Locate the cell with the specified text and output its [X, Y] center coordinate. 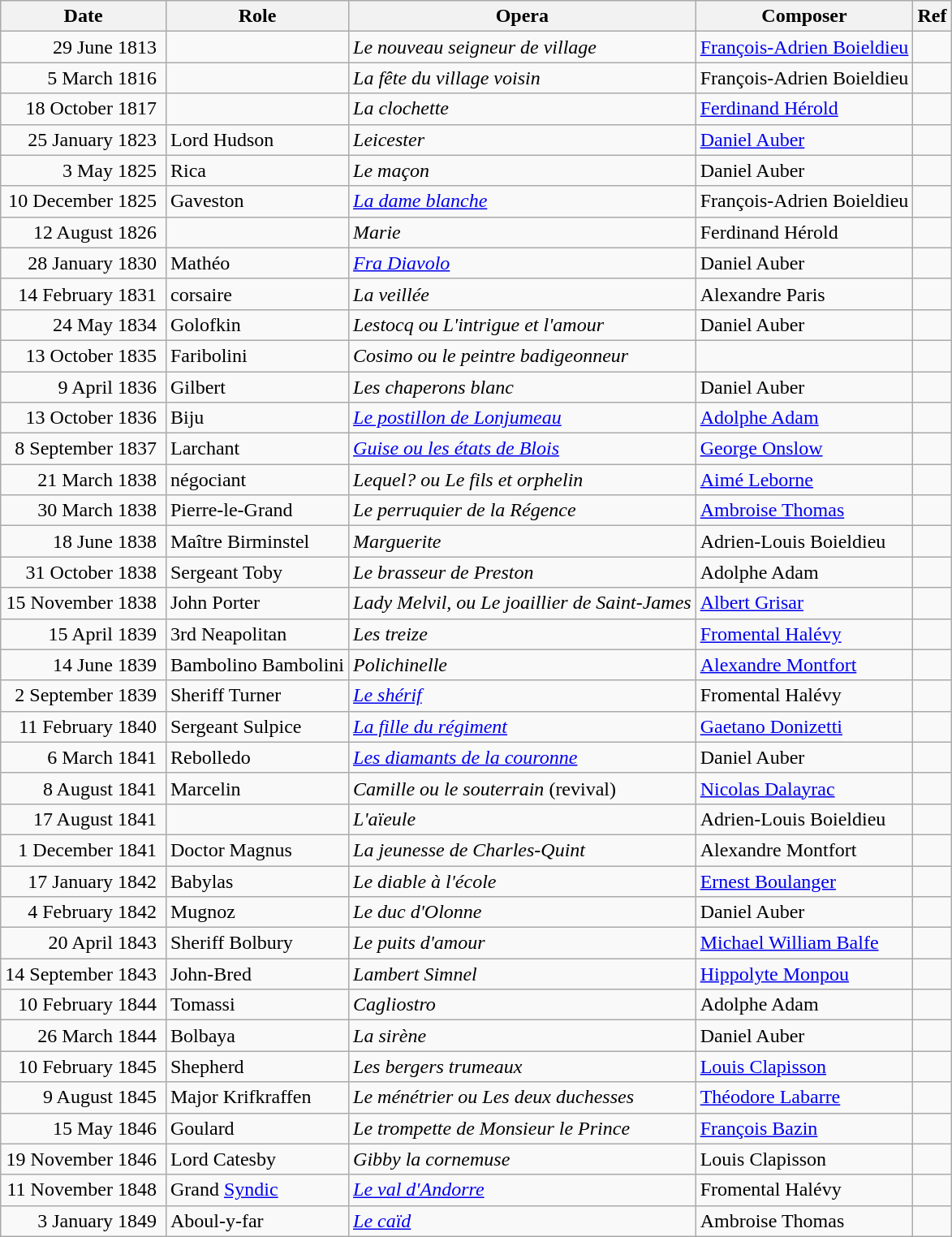
Lequel? ou Le fils et orphelin [523, 480]
12 August 1826 [84, 232]
François Bazin [804, 1128]
17 August 1841 [84, 819]
11 February 1840 [84, 726]
Polichinelle [523, 665]
Tomassi [256, 1005]
31 October 1838 [84, 572]
Maître Birminstel [256, 541]
Le maçon [523, 170]
Pierre-le-Grand [256, 511]
La dame blanche [523, 201]
Albert Grisar [804, 603]
Le postillon de Lonjumeau [523, 418]
Sergeant Toby [256, 572]
18 October 1817 [84, 109]
Sheriff Turner [256, 696]
2 September 1839 [84, 696]
Ernest Boulanger [804, 881]
18 June 1838 [84, 541]
La jeunesse de Charles-Quint [523, 850]
Bambolino Bambolini [256, 665]
Gilbert [256, 387]
6 March 1841 [84, 757]
Camille ou le souterrain (revival) [523, 788]
Les diamants de la couronne [523, 757]
Shepherd [256, 1067]
Hippolyte Monpou [804, 974]
Le diable à l'école [523, 881]
Le val d'Andorre [523, 1190]
L'aïeule [523, 819]
Guise ou les états de Blois [523, 449]
17 January 1842 [84, 881]
Les bergers trumeaux [523, 1067]
Michael William Balfe [804, 943]
John-Bred [256, 974]
Le puits d'amour [523, 943]
La veillée [523, 294]
Le duc d'Olonne [523, 912]
Aboul-y-far [256, 1221]
Gibby la cornemuse [523, 1159]
Ref [932, 16]
3 January 1849 [84, 1221]
26 March 1844 [84, 1036]
Babylas [256, 881]
Le perruquier de la Régence [523, 511]
28 January 1830 [84, 263]
Lord Hudson [256, 140]
8 August 1841 [84, 788]
29 June 1813 [84, 47]
14 February 1831 [84, 294]
Rica [256, 170]
Nicolas Dalayrac [804, 788]
Alexandre Paris [804, 294]
Rebolledo [256, 757]
Le caïd [523, 1221]
Le nouveau seigneur de village [523, 47]
20 April 1843 [84, 943]
21 March 1838 [84, 480]
Sheriff Bolbury [256, 943]
La sirène [523, 1036]
George Onslow [804, 449]
14 September 1843 [84, 974]
Le brasseur de Preston [523, 572]
Composer [804, 16]
Lambert Simnel [523, 974]
Cagliostro [523, 1005]
Major Krifkraffen [256, 1097]
Bolbaya [256, 1036]
10 December 1825 [84, 201]
Le shérif [523, 696]
Théodore Labarre [804, 1097]
Sergeant Sulpice [256, 726]
30 March 1838 [84, 511]
Aimé Leborne [804, 480]
Mugnoz [256, 912]
13 October 1836 [84, 418]
Le trompette de Monsieur le Prince [523, 1128]
19 November 1846 [84, 1159]
24 May 1834 [84, 325]
8 September 1837 [84, 449]
10 February 1844 [84, 1005]
Grand Syndic [256, 1190]
Role [256, 16]
14 June 1839 [84, 665]
Marie [523, 232]
Date [84, 16]
4 February 1842 [84, 912]
Les chaperons blanc [523, 387]
10 February 1845 [84, 1067]
Fra Diavolo [523, 263]
Faribolini [256, 356]
Larchant [256, 449]
La fête du village voisin [523, 78]
Mathéo [256, 263]
Goulard [256, 1128]
Gaveston [256, 201]
Biju [256, 418]
1 December 1841 [84, 850]
Marcelin [256, 788]
3rd Neapolitan [256, 634]
13 October 1835 [84, 356]
La fille du régiment [523, 726]
Lord Catesby [256, 1159]
15 May 1846 [84, 1128]
Cosimo ou le peintre badigeonneur [523, 356]
John Porter [256, 603]
Doctor Magnus [256, 850]
Leicester [523, 140]
Le ménétrier ou Les deux duchesses [523, 1097]
Lestocq ou L'intrigue et l'amour [523, 325]
Marguerite [523, 541]
négociant [256, 480]
Lady Melvil, ou Le joaillier de Saint-James [523, 603]
9 August 1845 [84, 1097]
5 March 1816 [84, 78]
corsaire [256, 294]
Gaetano Donizetti [804, 726]
Opera [523, 16]
Golofkin [256, 325]
15 November 1838 [84, 603]
La clochette [523, 109]
15 April 1839 [84, 634]
11 November 1848 [84, 1190]
9 April 1836 [84, 387]
25 January 1823 [84, 140]
Les treize [523, 634]
3 May 1825 [84, 170]
